From the cell containing the given text, extract its center point as (X, Y) coordinate. 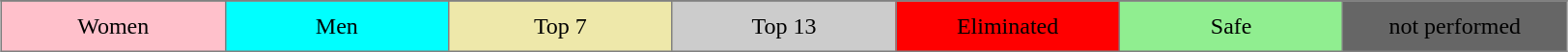
Men (337, 26)
Women (113, 26)
Eliminated (1008, 26)
Top 13 (784, 26)
Top 7 (561, 26)
Safe (1231, 26)
not performed (1455, 26)
